Determine the (X, Y) coordinate at the center of the cell enclosing the given text.  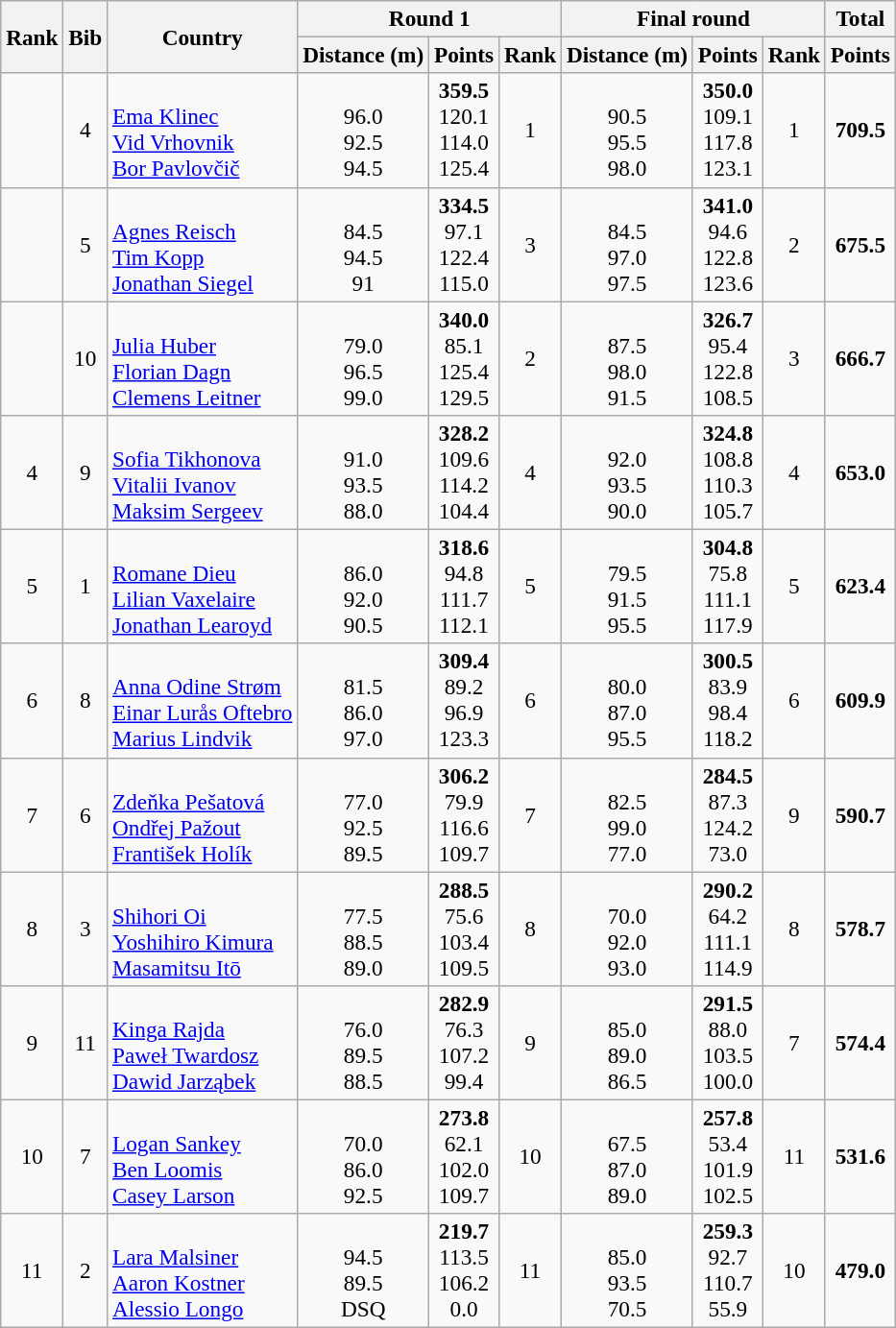
282.976.3107.299.4 (465, 1043)
79.096.599.0 (363, 357)
675.5 (860, 244)
259.392.7110.755.9 (728, 1271)
87.598.091.5 (628, 357)
92.093.590.0 (628, 472)
574.4 (860, 1043)
Logan SankeyBen LoomisCasey Larson (203, 1156)
Bib (85, 36)
324.8108.8110.3105.7 (728, 472)
328.2109.6114.2104.4 (465, 472)
709.5 (860, 131)
Shihori OiYoshihiro KimuraMasamitsu Itō (203, 928)
77.588.589.0 (363, 928)
80.087.095.5 (628, 701)
Round 1 (430, 18)
79.591.595.5 (628, 586)
Romane DieuLilian VaxelaireJonathan Learoyd (203, 586)
67.587.089.0 (628, 1156)
Final round (693, 18)
70.086.092.5 (363, 1156)
288.575.6103.4109.5 (465, 928)
340.085.1125.4129.5 (465, 357)
Country (203, 36)
77.092.589.5 (363, 814)
300.583.998.4118.2 (728, 701)
304.875.8111.1117.9 (728, 586)
Sofia TikhonovaVitalii IvanovMaksim Sergeev (203, 472)
273.862.1102.0109.7 (465, 1156)
Ema KlinecVid VrhovnikBor Pavlovčič (203, 131)
86.092.090.5 (363, 586)
341.094.6122.8123.6 (728, 244)
590.7 (860, 814)
479.0 (860, 1271)
334.597.1122.4115.0 (465, 244)
Zdeňka PešatováOndřej PažoutFrantišek Holík (203, 814)
76.089.588.5 (363, 1043)
70.092.093.0 (628, 928)
318.694.8111.7112.1 (465, 586)
94.589.5DSQ (363, 1271)
84.594.591 (363, 244)
326.795.4122.8108.5 (728, 357)
Lara MalsinerAaron KostnerAlessio Longo (203, 1271)
219.7113.5106.20.0 (465, 1271)
623.4 (860, 586)
Agnes ReischTim KoppJonathan Siegel (203, 244)
84.597.097.5 (628, 244)
81.586.097.0 (363, 701)
82.599.077.0 (628, 814)
257.853.4101.9102.5 (728, 1156)
666.7 (860, 357)
284.587.3124.273.0 (728, 814)
531.6 (860, 1156)
96.092.594.5 (363, 131)
91.093.588.0 (363, 472)
90.595.598.0 (628, 131)
Kinga Rajda Paweł TwardoszDawid Jarząbek (203, 1043)
309.489.296.9123.3 (465, 701)
85.093.570.5 (628, 1271)
Julia HuberFlorian DagnClemens Leitner (203, 357)
Total (860, 18)
350.0109.1117.8123.1 (728, 131)
85.089.086.5 (628, 1043)
Anna Odine StrømEinar Lurås OftebroMarius Lindvik (203, 701)
291.588.0103.5100.0 (728, 1043)
653.0 (860, 472)
290.264.2111.1114.9 (728, 928)
359.5120.1114.0125.4 (465, 131)
609.9 (860, 701)
578.7 (860, 928)
306.279.9116.6109.7 (465, 814)
